Search for the cell housing the specified text and yield its (X, Y) center coordinate. 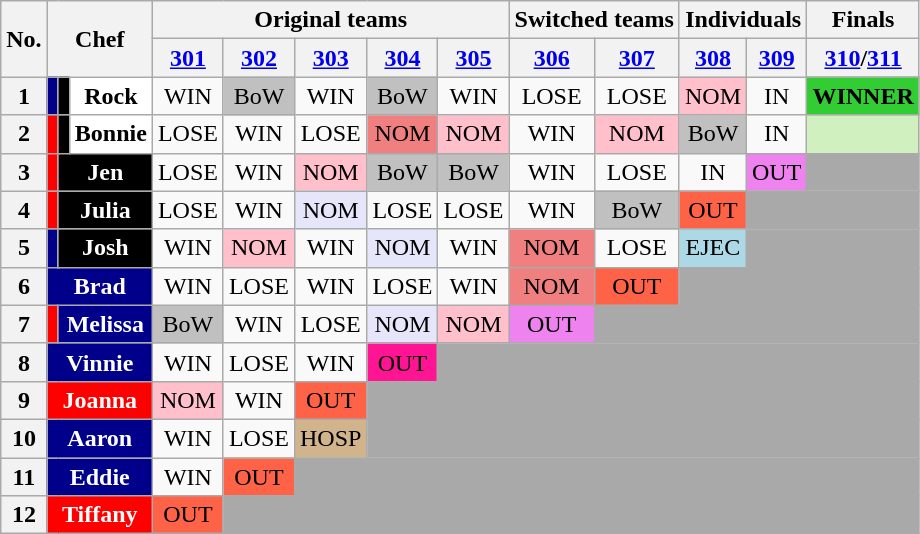
309 (777, 58)
301 (188, 58)
Bonnie (110, 134)
Vinnie (100, 362)
Original teams (330, 20)
Finals (863, 20)
308 (712, 58)
Individuals (742, 20)
2 (24, 134)
4 (24, 210)
Jen (105, 172)
306 (552, 58)
WINNER (863, 96)
310/311 (863, 58)
Tiffany (100, 515)
Switched teams (594, 20)
305 (474, 58)
307 (636, 58)
Aaron (100, 438)
Melissa (105, 324)
9 (24, 400)
304 (402, 58)
Chef (100, 39)
Josh (105, 248)
EJEC (712, 248)
6 (24, 286)
Julia (105, 210)
No. (24, 39)
302 (258, 58)
Brad (100, 286)
3 (24, 172)
Rock (110, 96)
11 (24, 477)
Eddie (100, 477)
8 (24, 362)
1 (24, 96)
HOSP (330, 438)
5 (24, 248)
7 (24, 324)
Joanna (100, 400)
10 (24, 438)
12 (24, 515)
303 (330, 58)
